Identify which cell holds the provided text, then report its (x, y) central coordinate. 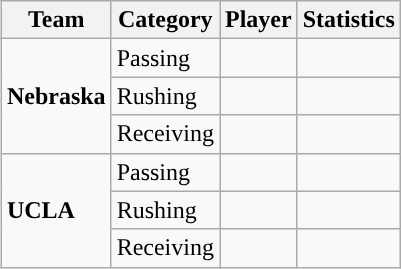
Nebraska (56, 96)
Category (165, 20)
Statistics (348, 20)
Team (56, 20)
UCLA (56, 210)
Player (259, 20)
